Search for the cell housing the specified text and yield its (X, Y) center coordinate. 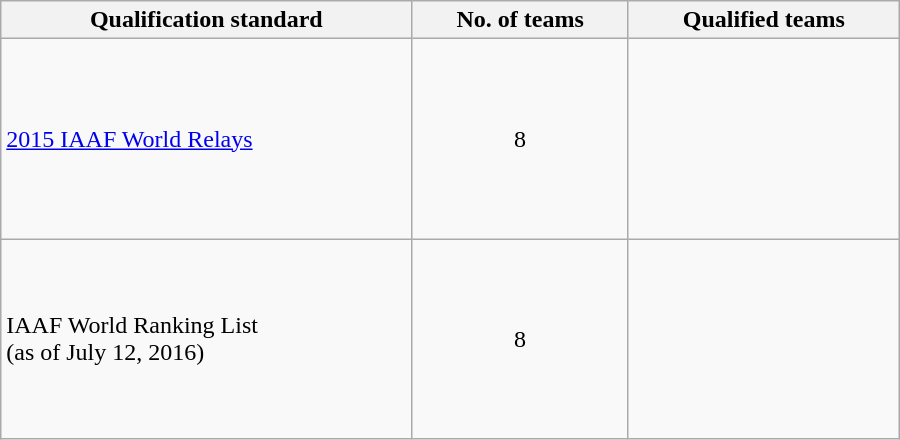
Qualified teams (764, 20)
IAAF World Ranking List(as of July 12, 2016) (206, 339)
No. of teams (520, 20)
Qualification standard (206, 20)
2015 IAAF World Relays (206, 139)
